Extract the [X, Y] coordinate from the center of the cell holding the provided text.  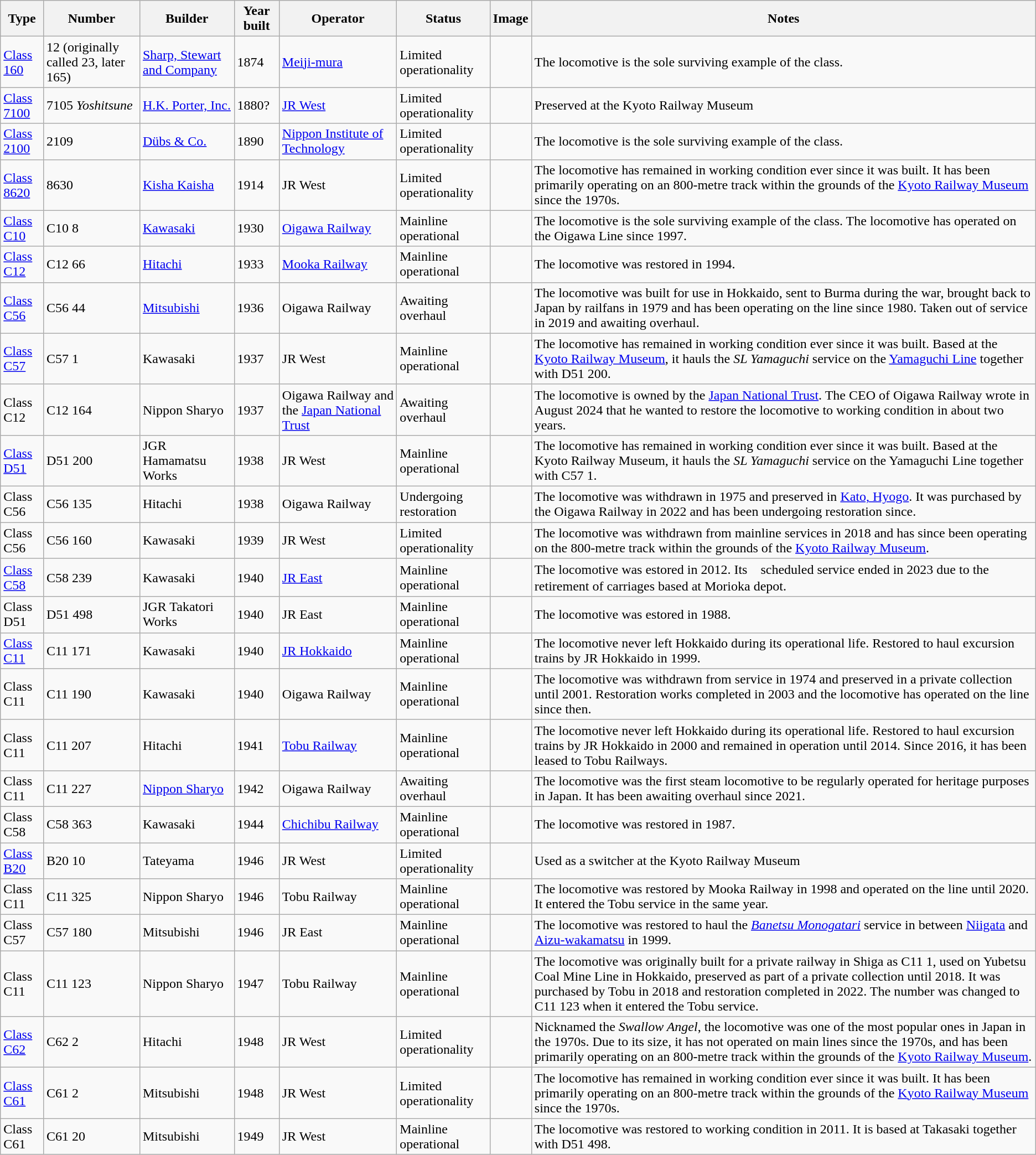
Year built [257, 19]
The locomotive was estored in 1988. [784, 614]
Chichibu Railway [338, 825]
Oigawa Railway and the Japan National Trust [338, 410]
The locomotive was restored to working condition in 2011. It is based at Takasaki together with D51 498. [784, 1137]
C11 325 [91, 897]
C10 8 [91, 228]
C56 160 [91, 540]
1933 [257, 265]
D51 498 [91, 614]
C56 44 [91, 308]
JGR Hamamatsu Works [187, 460]
Class B20 [22, 860]
The locomotive was restored in 1987. [784, 825]
Mooka Railway [338, 265]
Class 7100 [22, 105]
The locomotive was estored in 2012. Its scheduled service ended in 2023 due to the retirement of carriages based at Morioka depot. [784, 578]
C11 227 [91, 788]
1944 [257, 825]
1930 [257, 228]
C11 207 [91, 745]
Notes [784, 19]
1939 [257, 540]
Meiji-mura [338, 62]
Class C62 [22, 1042]
C12 164 [91, 410]
Kisha Kaisha [187, 185]
Class C10 [22, 228]
Class 160 [22, 62]
1936 [257, 308]
1890 [257, 142]
C56 135 [91, 504]
The locomotive was restored to haul the Banetsu Monogatari service in between Niigata and Aizu-wakamatsu in 1999. [784, 933]
Number [91, 19]
Sharp, Stewart and Company [187, 62]
JR Hokkaido [338, 651]
1941 [257, 745]
Image [510, 19]
Type [22, 19]
C57 1 [91, 359]
C11 190 [91, 694]
1947 [257, 984]
Class 8620 [22, 185]
1880? [257, 105]
Preserved at the Kyoto Railway Museum [784, 105]
1942 [257, 788]
12 (originally called 23, later 165) [91, 62]
C57 180 [91, 933]
C58 239 [91, 578]
1914 [257, 185]
Nippon Institute of Technology [338, 142]
The locomotive was restored by Mooka Railway in 1998 and operated on the line until 2020. It entered the Tobu service in the same year. [784, 897]
7105 Yoshitsune [91, 105]
Status [443, 19]
C58 363 [91, 825]
C11 123 [91, 984]
Used as a switcher at the Kyoto Railway Museum [784, 860]
JGR Takatori Works [187, 614]
C62 2 [91, 1042]
2109 [91, 142]
D51 200 [91, 460]
C11 171 [91, 651]
Operator [338, 19]
C61 20 [91, 1137]
The locomotive was restored in 1994. [784, 265]
1874 [257, 62]
8630 [91, 185]
The locomotive was the first steam locomotive to be regularly operated for heritage purposes in Japan. It has been awaiting overhaul since 2021. [784, 788]
Dübs & Co. [187, 142]
Undergoing restoration [443, 504]
The locomotive is the sole surviving example of the class. The locomotive has operated on the Oigawa Line since 1997. [784, 228]
H.K. Porter, Inc. [187, 105]
C61 2 [91, 1093]
The locomotive never left Hokkaido during its operational life. Restored to haul excursion trains by JR Hokkaido in 1999. [784, 651]
Tateyama [187, 860]
B20 10 [91, 860]
1949 [257, 1137]
Builder [187, 19]
C12 66 [91, 265]
Class 2100 [22, 142]
